For the text-containing cell, return its midpoint in (x, y) coordinate format. 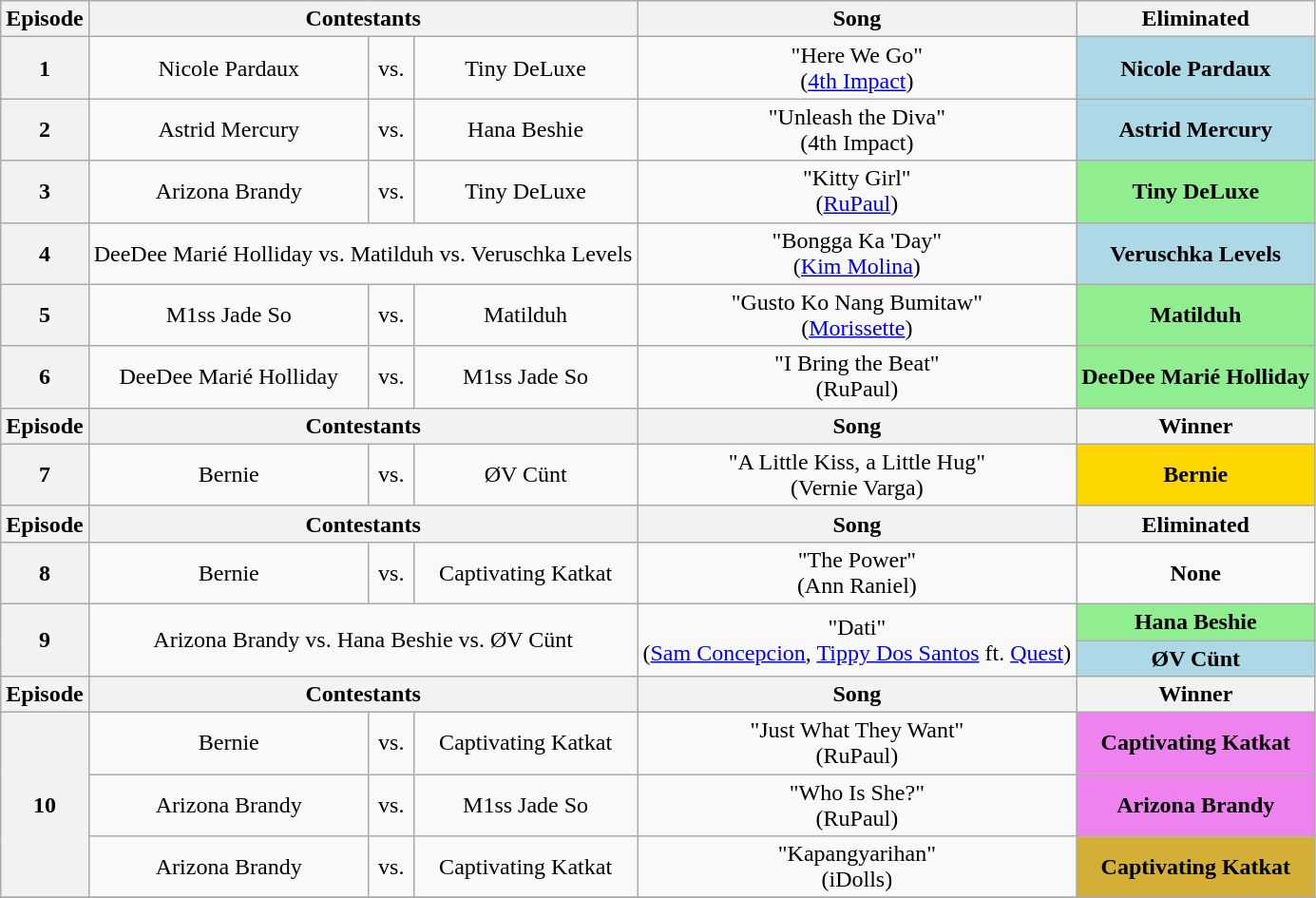
7 (45, 475)
"Here We Go"(4th Impact) (857, 68)
"Kapangyarihan"(iDolls) (857, 867)
DeeDee Marié Holliday vs. Matilduh vs. Veruschka Levels (363, 253)
9 (45, 640)
1 (45, 68)
"Bongga Ka 'Day"(Kim Molina) (857, 253)
"The Power"(Ann Raniel) (857, 572)
10 (45, 806)
8 (45, 572)
"A Little Kiss, a Little Hug"(Vernie Varga) (857, 475)
5 (45, 315)
"Gusto Ko Nang Bumitaw"(Morissette) (857, 315)
"Dati"(Sam Concepcion, Tippy Dos Santos ft. Quest) (857, 640)
4 (45, 253)
"Unleash the Diva"(4th Impact) (857, 129)
"Just What They Want"(RuPaul) (857, 743)
3 (45, 192)
6 (45, 376)
"Kitty Girl"(RuPaul) (857, 192)
"Who Is She?"(RuPaul) (857, 806)
Arizona Brandy vs. Hana Beshie vs. ØV Cünt (363, 640)
"I Bring the Beat"(RuPaul) (857, 376)
None (1195, 572)
2 (45, 129)
Veruschka Levels (1195, 253)
